Scan for the cell matching the given text and deliver its [X, Y] coordinate at center. 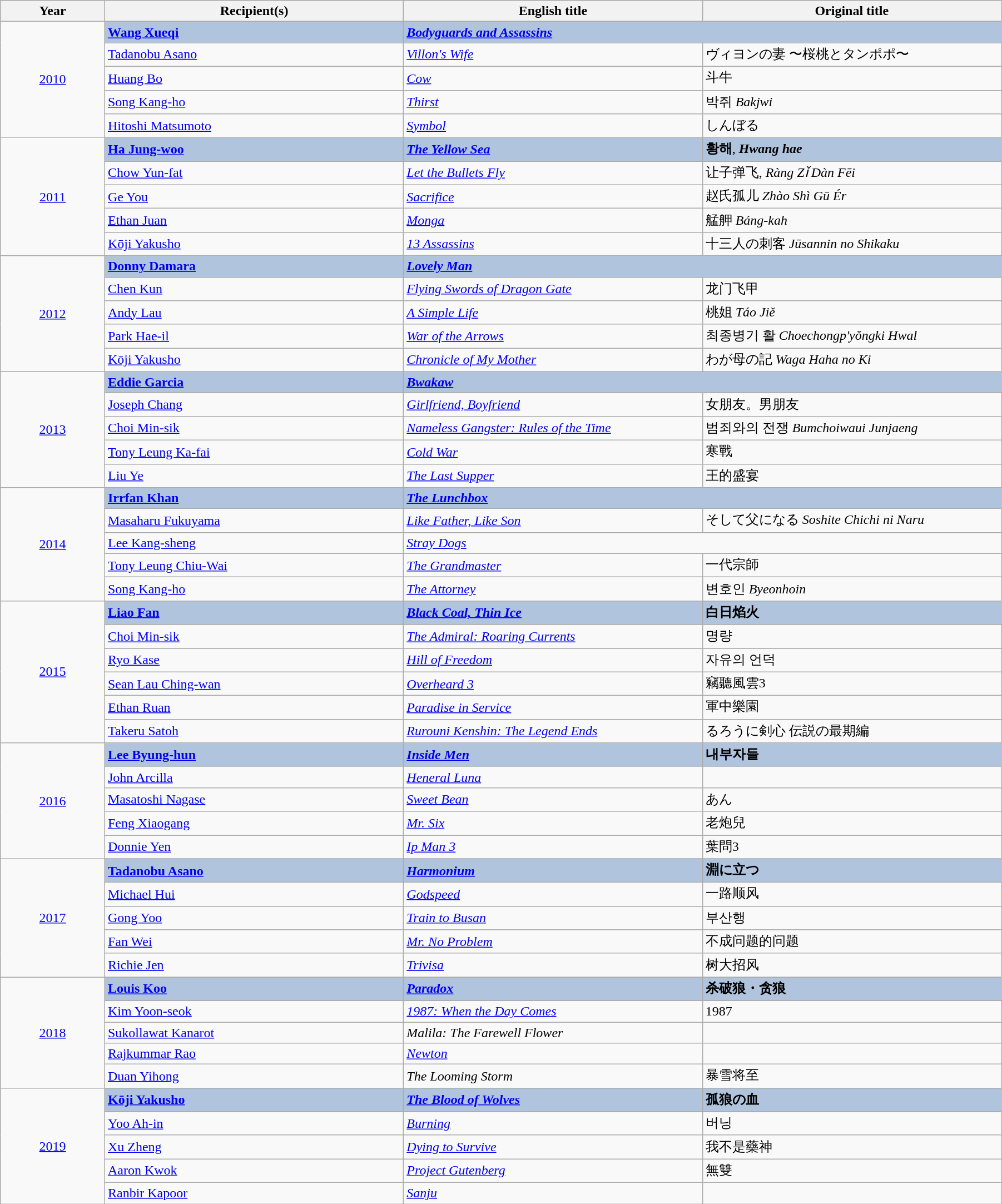
2016 [53, 801]
Burning [553, 1123]
斗牛 [852, 78]
Lee Byung-hun [254, 755]
Ha Jung-woo [254, 149]
Chow Yun-fat [254, 174]
Huang Bo [254, 78]
자유의 언덕 [852, 661]
杀破狼・贪狼 [852, 989]
Yoo Ah-in [254, 1123]
1987: When the Day Comes [553, 1011]
Ge You [254, 197]
孤狼の血 [852, 1100]
Aaron Kwok [254, 1171]
ヴィヨンの妻 〜桜桃とタンポポ〜 [852, 54]
Eddie Garcia [254, 382]
The Lunchbox [703, 498]
わが母の記 Waga Haha no Ki [852, 360]
Andy Lau [254, 313]
Lee Kang-sheng [254, 543]
범죄와의 전쟁 Bumchoiwaui Junjaeng [852, 428]
Thirst [553, 102]
Wang Xueqi [254, 32]
버닝 [852, 1123]
최종병기 활 Choechongp'yŏngki Hwal [852, 336]
Heneral Luna [553, 777]
Villon's Wife [553, 54]
Ryo Kase [254, 661]
女朋友。男朋友 [852, 405]
一路顺风 [852, 894]
2010 [53, 80]
Malila: The Farewell Flower [553, 1033]
Sukollawat Kanarot [254, 1033]
English title [553, 11]
Cow [553, 78]
Louis Koo [254, 989]
부산행 [852, 918]
Fan Wei [254, 942]
しんぼる [852, 126]
A Simple Life [553, 313]
Year [53, 11]
Tony Leung Chiu-Wai [254, 565]
Ranbir Kapoor [254, 1193]
Sacrifice [553, 197]
寒戰 [852, 452]
Tony Leung Ka-fai [254, 452]
Harmonium [553, 871]
Ip Man 3 [553, 848]
淵に立つ [852, 871]
1987 [852, 1011]
無雙 [852, 1171]
Gong Yoo [254, 918]
Donnie Yen [254, 848]
Kim Yoon-seok [254, 1011]
Ethan Ruan [254, 707]
Monga [553, 220]
The Last Supper [553, 476]
명량 [852, 636]
Project Gutenberg [553, 1171]
树大招风 [852, 965]
Mr. No Problem [553, 942]
Donny Damara [254, 266]
2019 [53, 1146]
Masatoshi Nagase [254, 800]
赵氏孤儿 Zhào Shì Gū Ér [852, 197]
Symbol [553, 126]
白日焰火 [852, 613]
Let the Bullets Fly [553, 174]
2011 [53, 197]
Takeru Satoh [254, 731]
Michael Hui [254, 894]
Dying to Survive [553, 1147]
Sweet Bean [553, 800]
Overheard 3 [553, 684]
황해, Hwang hae [852, 149]
The Yellow Sea [553, 149]
2015 [53, 672]
Rajkummar Rao [254, 1054]
Park Hae-il [254, 336]
Newton [553, 1054]
Xu Zheng [254, 1147]
Rurouni Kenshin: The Legend Ends [553, 731]
Recipient(s) [254, 11]
Sean Lau Ching-wan [254, 684]
暴雪将至 [852, 1077]
Liao Fan [254, 613]
박쥐 Bakjwi [852, 102]
Godspeed [553, 894]
Richie Jen [254, 965]
2013 [53, 429]
2014 [53, 544]
Train to Busan [553, 918]
Bwakaw [703, 382]
Bodyguards and Assassins [703, 32]
2012 [53, 314]
Trivisa [553, 965]
The Attorney [553, 589]
The Grandmaster [553, 565]
一代宗師 [852, 565]
王的盛宴 [852, 476]
老炮兒 [852, 823]
13 Assassins [553, 244]
艋舺 Báng-kah [852, 220]
Ethan Juan [254, 220]
변호인 Byeonhoin [852, 589]
Irrfan Khan [254, 498]
Inside Men [553, 755]
Hill of Freedom [553, 661]
桃姐 Táo Jiě [852, 313]
軍中樂園 [852, 707]
Stray Dogs [703, 543]
Feng Xiaogang [254, 823]
そして父になる Soshite Chichi ni Naru [852, 521]
Hitoshi Matsumoto [254, 126]
Masaharu Fukuyama [254, 521]
我不是藥神 [852, 1147]
Like Father, Like Son [553, 521]
Cold War [553, 452]
Girlfriend, Boyfriend [553, 405]
Liu Ye [254, 476]
竊聽風雲3 [852, 684]
Lovely Man [703, 266]
Original title [852, 11]
葉問3 [852, 848]
Chronicle of My Mother [553, 360]
るろうに剣心 伝説の最期編 [852, 731]
Paradise in Service [553, 707]
2018 [53, 1032]
Chen Kun [254, 289]
十三人の刺客 Jūsannin no Shikaku [852, 244]
Duan Yihong [254, 1077]
让子弹飞, Ràng Zǐ Dàn Fēi [852, 174]
Black Coal, Thin Ice [553, 613]
Joseph Chang [254, 405]
不成问题的问题 [852, 942]
Sanju [553, 1193]
War of the Arrows [553, 336]
The Looming Storm [553, 1077]
Mr. Six [553, 823]
The Admiral: Roaring Currents [553, 636]
Paradox [553, 989]
あん [852, 800]
John Arcilla [254, 777]
내부자들 [852, 755]
龙门飞甲 [852, 289]
Flying Swords of Dragon Gate [553, 289]
Nameless Gangster: Rules of the Time [553, 428]
2017 [53, 918]
The Blood of Wolves [553, 1100]
